Identify which cell holds the provided text, then report its (x, y) central coordinate. 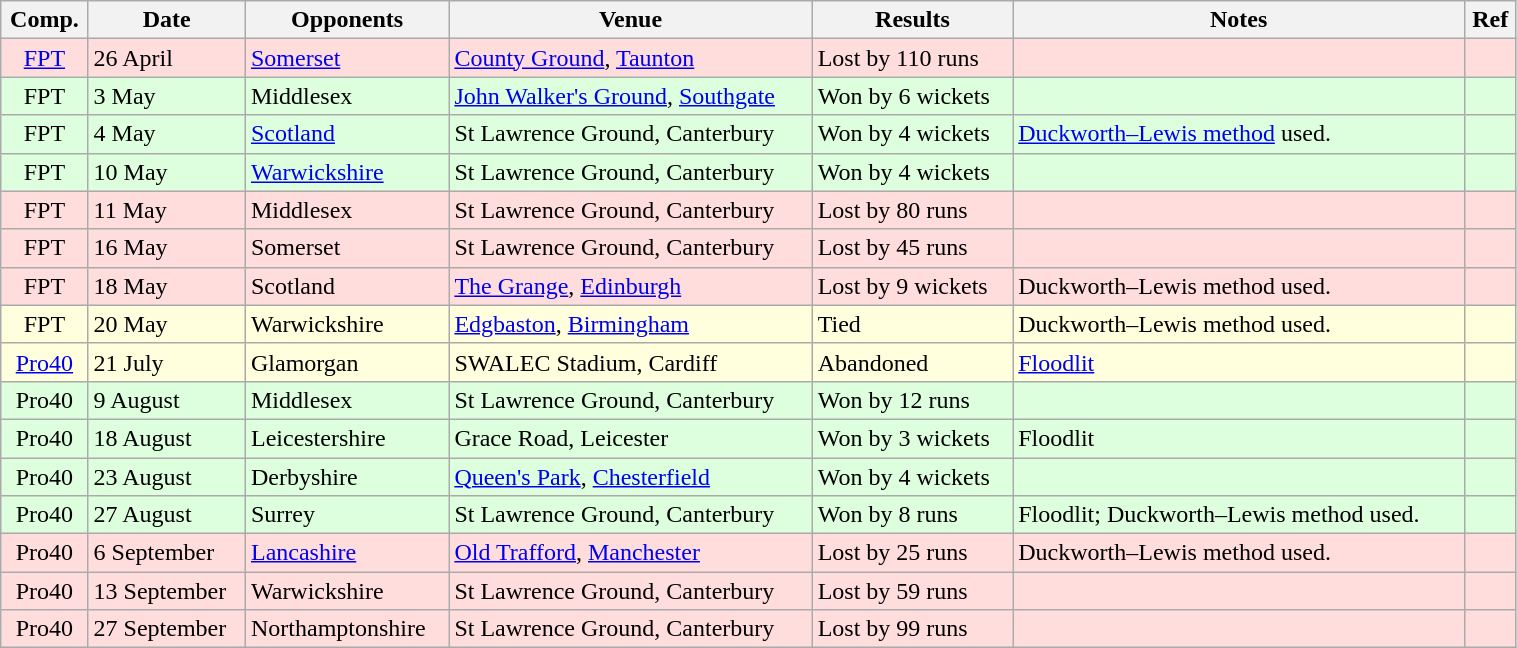
Won by 12 runs (912, 400)
16 May (166, 248)
Comp. (44, 20)
4 May (166, 134)
John Walker's Ground, Southgate (630, 96)
Opponents (346, 20)
Floodlit; Duckworth–Lewis method used. (1239, 515)
Lost by 9 wickets (912, 286)
26 April (166, 58)
Queen's Park, Chesterfield (630, 477)
Surrey (346, 515)
Lancashire (346, 553)
27 August (166, 515)
Lost by 99 runs (912, 629)
Northamptonshire (346, 629)
21 July (166, 362)
Venue (630, 20)
10 May (166, 172)
The Grange, Edinburgh (630, 286)
Lost by 59 runs (912, 591)
Notes (1239, 20)
18 August (166, 438)
Old Trafford, Manchester (630, 553)
18 May (166, 286)
3 May (166, 96)
Lost by 25 runs (912, 553)
Won by 6 wickets (912, 96)
Date (166, 20)
Lost by 110 runs (912, 58)
Ref (1490, 20)
Edgbaston, Birmingham (630, 324)
11 May (166, 210)
9 August (166, 400)
Derbyshire (346, 477)
23 August (166, 477)
Grace Road, Leicester (630, 438)
6 September (166, 553)
Lost by 45 runs (912, 248)
County Ground, Taunton (630, 58)
Won by 3 wickets (912, 438)
Glamorgan (346, 362)
Results (912, 20)
Tied (912, 324)
Lost by 80 runs (912, 210)
Won by 8 runs (912, 515)
Abandoned (912, 362)
20 May (166, 324)
13 September (166, 591)
Leicestershire (346, 438)
27 September (166, 629)
SWALEC Stadium, Cardiff (630, 362)
